Extract the (x, y) coordinate from the center of the cell holding the provided text.  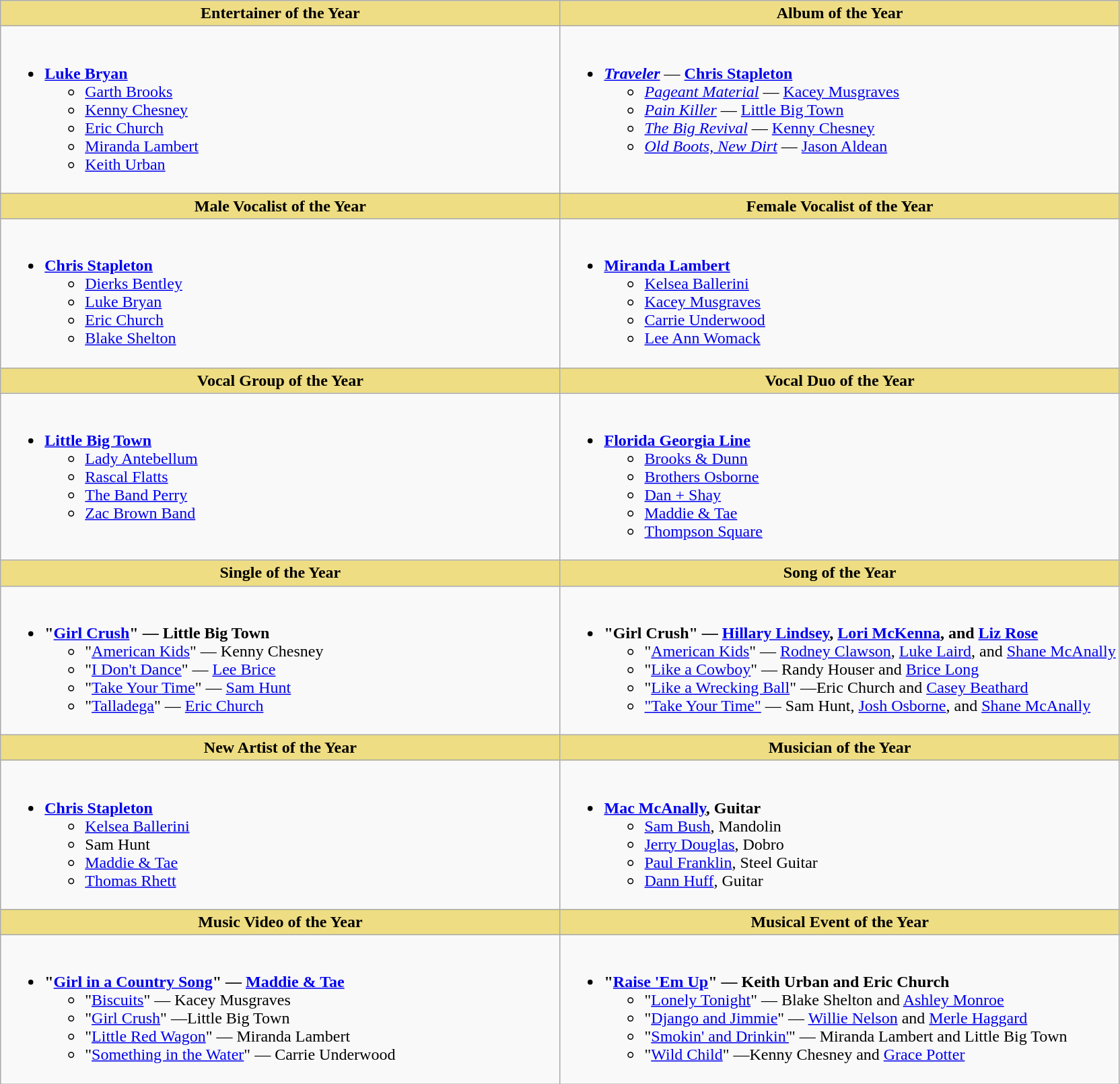
Musical Event of the Year (840, 922)
Florida Georgia LineBrooks & DunnBrothers OsborneDan + ShayMaddie & TaeThompson Square (840, 477)
Mac McAnally, GuitarSam Bush, MandolinJerry Douglas, DobroPaul Franklin, Steel GuitarDann Huff, Guitar (840, 835)
Entertainer of the Year (280, 13)
Male Vocalist of the Year (280, 206)
Chris StapletonKelsea BalleriniSam HuntMaddie & TaeThomas Rhett (280, 835)
Song of the Year (840, 573)
Single of the Year (280, 573)
Chris StapletonDierks BentleyLuke BryanEric ChurchBlake Shelton (280, 294)
Luke BryanGarth BrooksKenny ChesneyEric ChurchMiranda LambertKeith Urban (280, 110)
Vocal Duo of the Year (840, 380)
New Artist of the Year (280, 747)
Vocal Group of the Year (280, 380)
"Girl Crush" — Little Big Town"American Kids" — Kenny Chesney"I Don't Dance" — Lee Brice"Take Your Time" — Sam Hunt"Talladega" — Eric Church (280, 660)
Music Video of the Year (280, 922)
Miranda LambertKelsea BalleriniKacey MusgravesCarrie UnderwoodLee Ann Womack (840, 294)
Female Vocalist of the Year (840, 206)
Little Big TownLady AntebellumRascal FlattsThe Band PerryZac Brown Band (280, 477)
Album of the Year (840, 13)
Musician of the Year (840, 747)
